Locate the cell with the specified text and output its (X, Y) center coordinate. 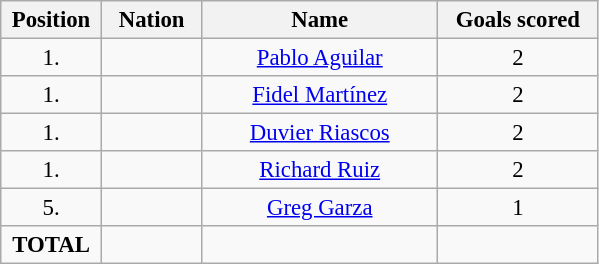
Nation (152, 20)
Duvier Riascos (320, 133)
Position (52, 20)
Greg Garza (320, 208)
Fidel Martínez (320, 95)
Pablo Aguilar (320, 58)
Name (320, 20)
Goals scored (518, 20)
1 (518, 208)
5. (52, 208)
TOTAL (52, 245)
Richard Ruiz (320, 170)
